Output the (x, y) coordinate of the center of the cell containing the given text.  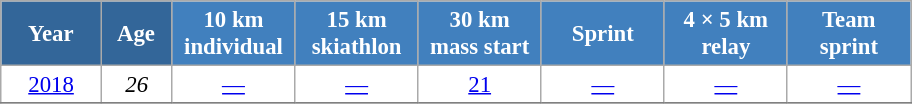
Year (52, 34)
Sprint (602, 34)
4 × 5 km relay (726, 34)
2018 (52, 85)
26 (136, 85)
10 km individual (234, 34)
21 (480, 85)
30 km mass start (480, 34)
Team sprint (848, 34)
15 km skiathlon (356, 34)
Age (136, 34)
